Determine the [X, Y] coordinate at the center of the cell enclosing the given text.  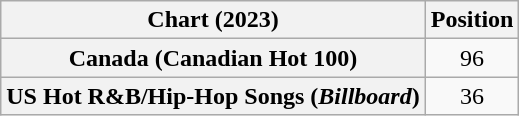
Chart (2023) [213, 20]
Position [472, 20]
Canada (Canadian Hot 100) [213, 58]
US Hot R&B/Hip-Hop Songs (Billboard) [213, 96]
96 [472, 58]
36 [472, 96]
